Return the [X, Y] coordinate for the center point of the cell that contains the specified text.  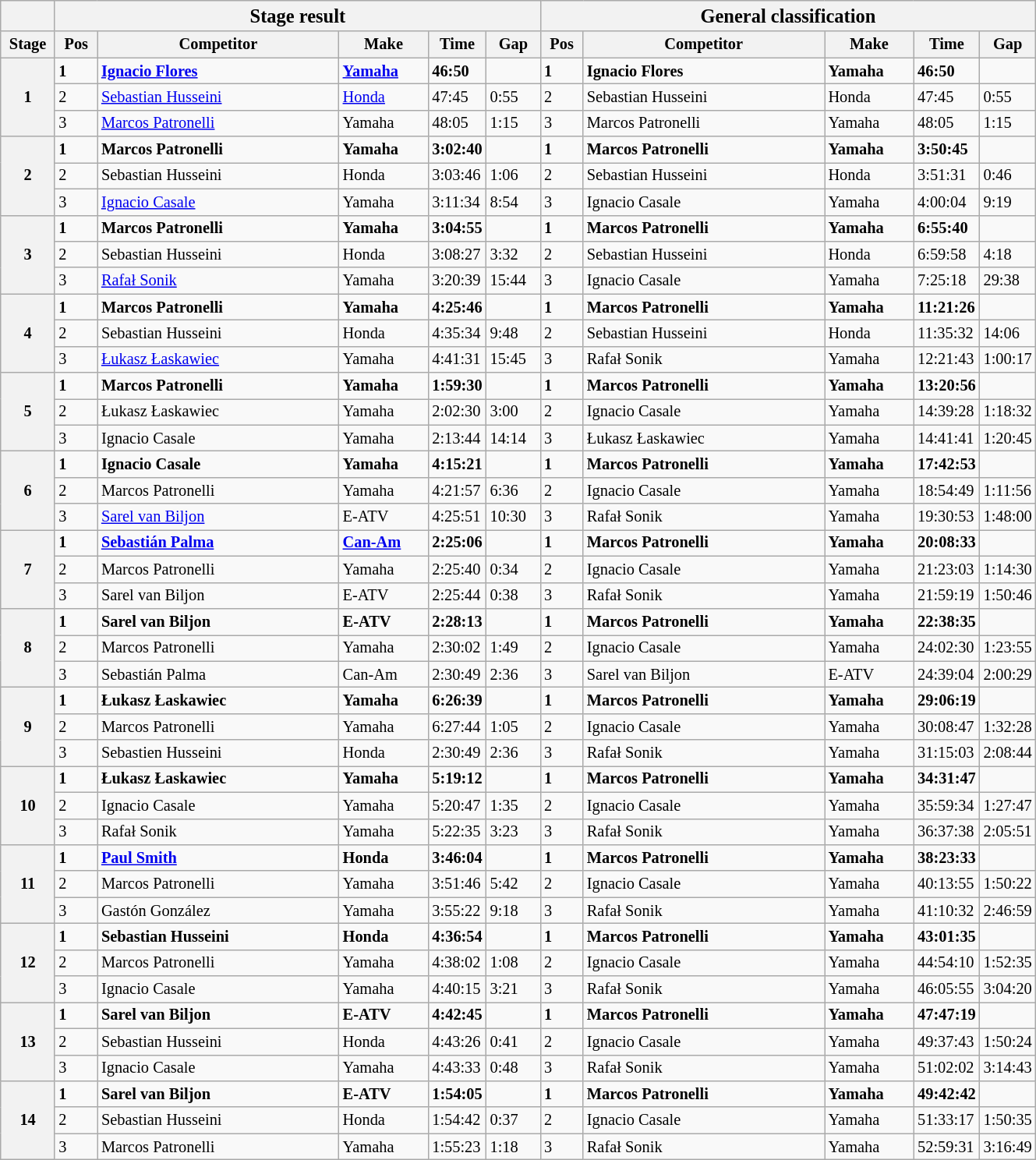
21:23:03 [946, 569]
3:21 [514, 989]
5:20:47 [457, 805]
4:42:45 [457, 1015]
24:02:30 [946, 648]
29:38 [1008, 281]
15:45 [514, 359]
49:37:43 [946, 1042]
3:08:27 [457, 254]
1:54:05 [457, 1094]
0:48 [514, 1068]
3:03:46 [457, 175]
12 [28, 962]
3:32 [514, 254]
46:05:55 [946, 989]
1:11:56 [1008, 490]
3:51:31 [946, 175]
4:21:57 [457, 490]
1:50:22 [1008, 884]
2:25:40 [457, 569]
1:06 [514, 175]
2:46:59 [1008, 911]
2:28:13 [457, 621]
4:43:26 [457, 1042]
40:13:55 [946, 884]
14:06 [1008, 333]
1:23:55 [1008, 648]
1:54:42 [457, 1120]
51:33:17 [946, 1120]
6:27:44 [457, 727]
0:38 [514, 596]
14 [28, 1119]
9:18 [514, 911]
49:42:42 [946, 1094]
47:47:19 [946, 1015]
1:18 [514, 1147]
9 [28, 727]
Stage [28, 44]
1:49 [514, 648]
6:36 [514, 490]
1:00:17 [1008, 359]
18:54:49 [946, 490]
30:08:47 [946, 727]
4:00:04 [946, 202]
Stage result [298, 16]
Paul Smith [218, 858]
3:11:34 [457, 202]
13 [28, 1042]
2:05:51 [1008, 832]
4:40:15 [457, 989]
3:02:40 [457, 150]
5:19:12 [457, 779]
1:50:24 [1008, 1042]
2:08:44 [1008, 753]
4:38:02 [457, 963]
6 [28, 490]
0:46 [1008, 175]
0:34 [514, 569]
8 [28, 647]
3:55:22 [457, 911]
51:02:02 [946, 1068]
11:35:32 [946, 333]
12:21:43 [946, 359]
1:20:45 [1008, 438]
22:38:35 [946, 621]
3:50:45 [946, 150]
35:59:34 [946, 805]
11 [28, 884]
7:25:18 [946, 281]
0:41 [514, 1042]
13:20:56 [946, 386]
1:59:30 [457, 386]
4:25:46 [457, 307]
6:59:58 [946, 254]
14:41:41 [946, 438]
4:25:51 [457, 517]
Sebastien Husseini [218, 753]
10 [28, 805]
1:08 [514, 963]
2:25:44 [457, 596]
3:04:55 [457, 228]
1:05 [514, 727]
2:25:06 [457, 543]
20:08:33 [946, 543]
2:00:29 [1008, 674]
8:54 [514, 202]
7 [28, 569]
14:14 [514, 438]
General classification [787, 16]
44:54:10 [946, 963]
3:04:20 [1008, 989]
4:15:21 [457, 464]
1:50:46 [1008, 596]
34:31:47 [946, 779]
4:18 [1008, 254]
3:14:43 [1008, 1068]
6:55:40 [946, 228]
1:14:30 [1008, 569]
Gastón González [218, 911]
31:15:03 [946, 753]
1:55:23 [457, 1147]
1:27:47 [1008, 805]
1:50:35 [1008, 1120]
4:36:54 [457, 936]
41:10:32 [946, 911]
2:13:44 [457, 438]
3:46:04 [457, 858]
38:23:33 [946, 858]
2:30:02 [457, 648]
36:37:38 [946, 832]
1:35 [514, 805]
6:26:39 [457, 700]
11:21:26 [946, 307]
5:42 [514, 884]
9:48 [514, 333]
3:16:49 [1008, 1147]
3:23 [514, 832]
10:30 [514, 517]
1:48:00 [1008, 517]
19:30:53 [946, 517]
4:43:33 [457, 1068]
2:02:30 [457, 412]
4 [28, 334]
17:42:53 [946, 464]
1:32:28 [1008, 727]
21:59:19 [946, 596]
1:18:32 [1008, 412]
24:39:04 [946, 674]
5 [28, 412]
3:00 [514, 412]
1:52:35 [1008, 963]
4:41:31 [457, 359]
15:44 [514, 281]
9:19 [1008, 202]
43:01:35 [946, 936]
0:37 [514, 1120]
4:35:34 [457, 333]
29:06:19 [946, 700]
52:59:31 [946, 1147]
5:22:35 [457, 832]
14:39:28 [946, 412]
3:51:46 [457, 884]
3:20:39 [457, 281]
